Locate the cell with the specified text and output its [X, Y] center coordinate. 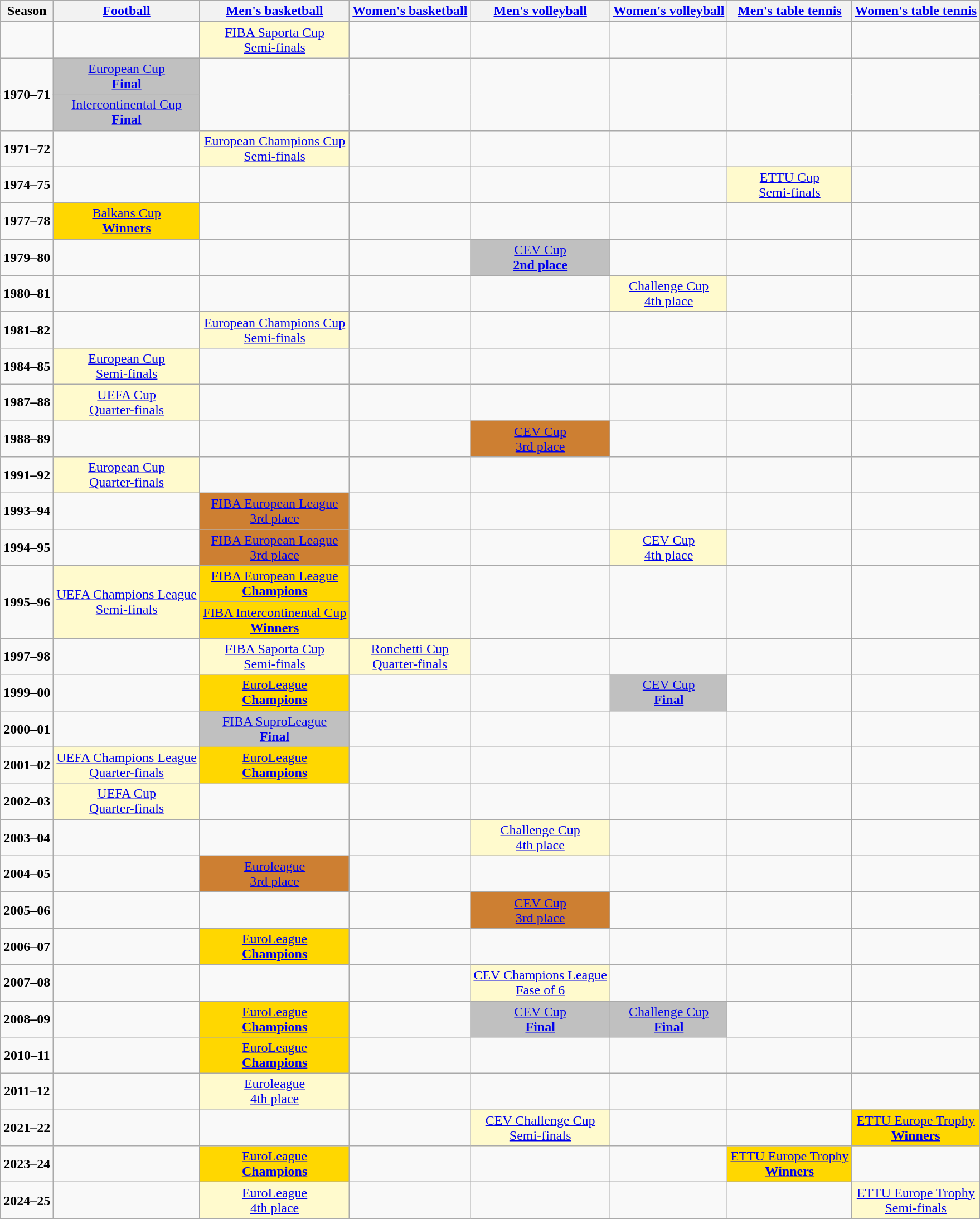
1977–78 [27, 221]
European Champions Cup Semi-finals [274, 330]
Football [127, 11]
UEFA Cup Quarter-finals [127, 802]
1971–72 [27, 148]
UEFA Champions League Semi-finals [127, 602]
1991–92 [27, 475]
1988–89 [27, 438]
Euroleague 3rd place [274, 874]
CEV Cup 3rd place [541, 910]
2023–24 [27, 1164]
Men's volleyball [541, 11]
EuroLeague 4th place [274, 1201]
1997–98 [27, 657]
2011–12 [27, 1091]
European Cup Quarter-finals [127, 475]
FIBA SuproLeague Final [274, 729]
Men's table tennis [789, 11]
European Cup Final [127, 76]
2004–05 [27, 874]
Intercontinental CupFinal [127, 113]
UEFA Champions League Quarter-finals [127, 765]
Challenge Cup 4th place [668, 293]
2024–25 [27, 1201]
2007–08 [27, 982]
2003–04 [27, 837]
CEV Cup3rd place [541, 438]
2005–06 [27, 910]
1987–88 [27, 402]
CEV Cup 2nd place [541, 258]
1981–82 [27, 330]
2010–11 [27, 1056]
1984–85 [27, 366]
Women's table tennis [916, 11]
Season [27, 11]
2000–01 [27, 729]
1994–95 [27, 547]
CEV Challenge Cup Semi-finals [541, 1128]
ETTU Cup Semi-finals [789, 185]
1999–00 [27, 692]
Ronchetti Cup Quarter-finals [410, 657]
2008–09 [27, 1019]
2002–03 [27, 802]
Women's basketball [410, 11]
1993–94 [27, 512]
1979–80 [27, 258]
Balkans Cup Winners [127, 221]
CEV Champions League Fase of 6 [541, 982]
1974–75 [27, 185]
Challenge Cup4th place [541, 837]
FIBA Intercontinental Cup Winners [274, 620]
European Cup Semi-finals [127, 366]
Euroleague 4th place [274, 1091]
1980–81 [27, 293]
1995–96 [27, 602]
FIBA European League Champions [274, 584]
CEV Cup 4th place [668, 547]
ETTU Europe Trophy Semi-finals [916, 1201]
Women's volleyball [668, 11]
2001–02 [27, 765]
European Champions CupSemi-finals [274, 148]
2021–22 [27, 1128]
UEFA CupQuarter-finals [127, 402]
2006–07 [27, 946]
1970–71 [27, 94]
Men's basketball [274, 11]
Challenge Cup Final [668, 1019]
